Find where the given text appears and provide that cell's center as (X, Y) coordinate. 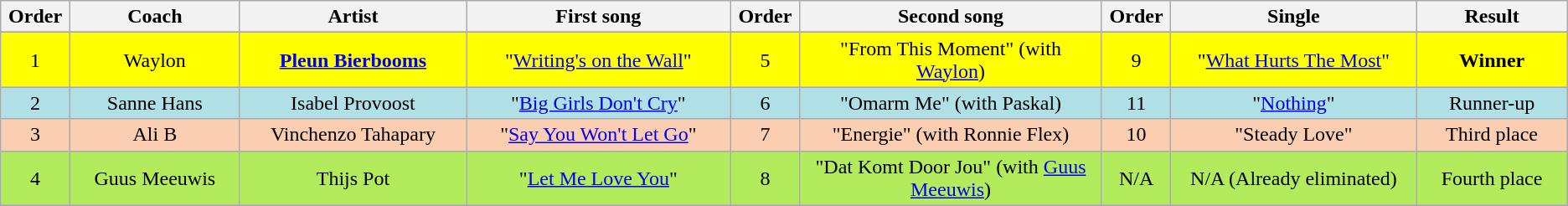
Artist (353, 17)
2 (35, 103)
"Omarm Me" (with Paskal) (952, 103)
"Writing's on the Wall" (598, 60)
3 (35, 135)
Coach (154, 17)
"Energie" (with Ronnie Flex) (952, 135)
"Say You Won't Let Go" (598, 135)
"Big Girls Don't Cry" (598, 103)
"Steady Love" (1293, 135)
Sanne Hans (154, 103)
10 (1136, 135)
First song (598, 17)
Guus Meeuwis (154, 178)
Isabel Provoost (353, 103)
4 (35, 178)
Fourth place (1492, 178)
Vinchenzo Tahapary (353, 135)
"What Hurts The Most" (1293, 60)
N/A (Already eliminated) (1293, 178)
"Let Me Love You" (598, 178)
11 (1136, 103)
9 (1136, 60)
6 (766, 103)
"Nothing" (1293, 103)
Winner (1492, 60)
Second song (952, 17)
Ali B (154, 135)
1 (35, 60)
Waylon (154, 60)
7 (766, 135)
Pleun Bierbooms (353, 60)
N/A (1136, 178)
Third place (1492, 135)
"Dat Komt Door Jou" (with Guus Meeuwis) (952, 178)
Runner-up (1492, 103)
Thijs Pot (353, 178)
5 (766, 60)
Result (1492, 17)
Single (1293, 17)
"From This Moment" (with Waylon) (952, 60)
8 (766, 178)
